Provide the (X, Y) coordinate of the cell's center where the given text is located.  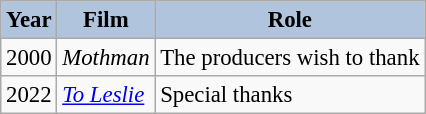
To Leslie (106, 95)
2022 (29, 95)
The producers wish to thank (290, 58)
Mothman (106, 58)
Role (290, 20)
Film (106, 20)
2000 (29, 58)
Special thanks (290, 95)
Year (29, 20)
